Find where the given text appears and provide that cell's center as [X, Y] coordinate. 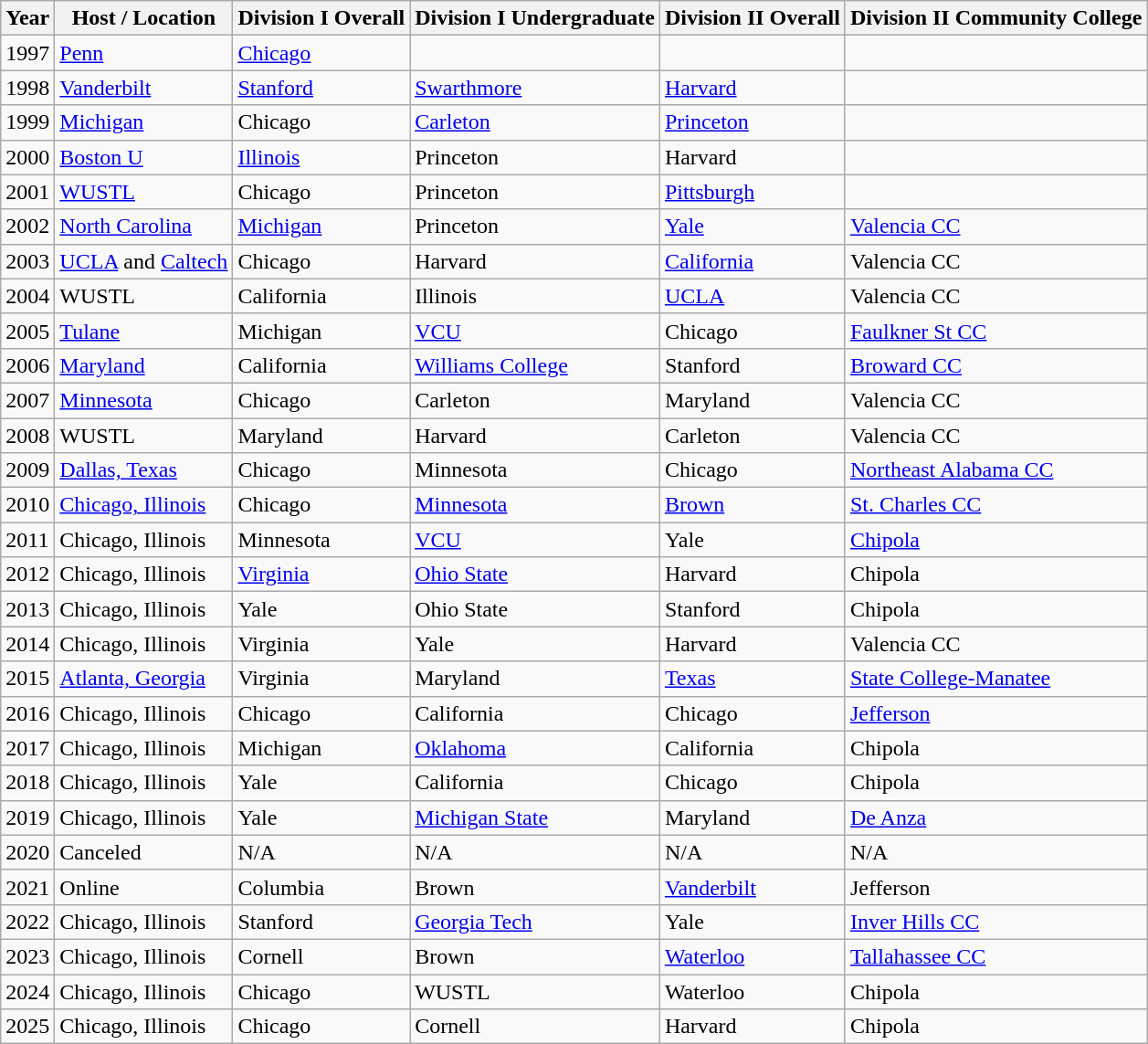
State College-Manatee [995, 679]
Swarthmore [535, 88]
2021 [27, 887]
De Anza [995, 817]
2009 [27, 470]
2001 [27, 192]
2006 [27, 365]
Georgia Tech [535, 922]
2013 [27, 609]
Atlanta, Georgia [144, 679]
Division II Overall [753, 18]
Division I Undergraduate [535, 18]
1999 [27, 122]
1997 [27, 53]
Michigan State [535, 817]
Inver Hills CC [995, 922]
2000 [27, 157]
2017 [27, 748]
2010 [27, 505]
Boston U [144, 157]
Online [144, 887]
2002 [27, 227]
2020 [27, 852]
2024 [27, 991]
2012 [27, 575]
UCLA and Caltech [144, 261]
2008 [27, 436]
Columbia [321, 887]
2004 [27, 296]
Northeast Alabama CC [995, 470]
North Carolina [144, 227]
Texas [753, 679]
2022 [27, 922]
Faulkner St CC [995, 331]
Pittsburgh [753, 192]
2005 [27, 331]
Year [27, 18]
2011 [27, 540]
Division I Overall [321, 18]
2015 [27, 679]
Division II Community College [995, 18]
Dallas, Texas [144, 470]
2016 [27, 713]
UCLA [753, 296]
2018 [27, 783]
Host / Location [144, 18]
2003 [27, 261]
Tallahassee CC [995, 956]
2014 [27, 644]
2025 [27, 1027]
Broward CC [995, 365]
Williams College [535, 365]
2019 [27, 817]
Oklahoma [535, 748]
St. Charles CC [995, 505]
1998 [27, 88]
2023 [27, 956]
Canceled [144, 852]
Tulane [144, 331]
2007 [27, 400]
Penn [144, 53]
